Pinpoint the cell where the given text exists, returning its [x, y] midpoint coordinate. 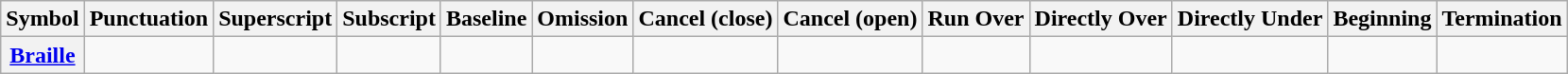
Baseline [486, 19]
Termination [1502, 19]
Cancel (open) [851, 19]
Directly Over [1100, 19]
Omission [582, 19]
Superscript [276, 19]
Run Over [975, 19]
Cancel (close) [705, 19]
Punctuation [148, 19]
Directly Under [1249, 19]
Beginning [1382, 19]
Subscript [389, 19]
Braille [43, 55]
Symbol [43, 19]
